Identify which cell holds the provided text, then report its (X, Y) central coordinate. 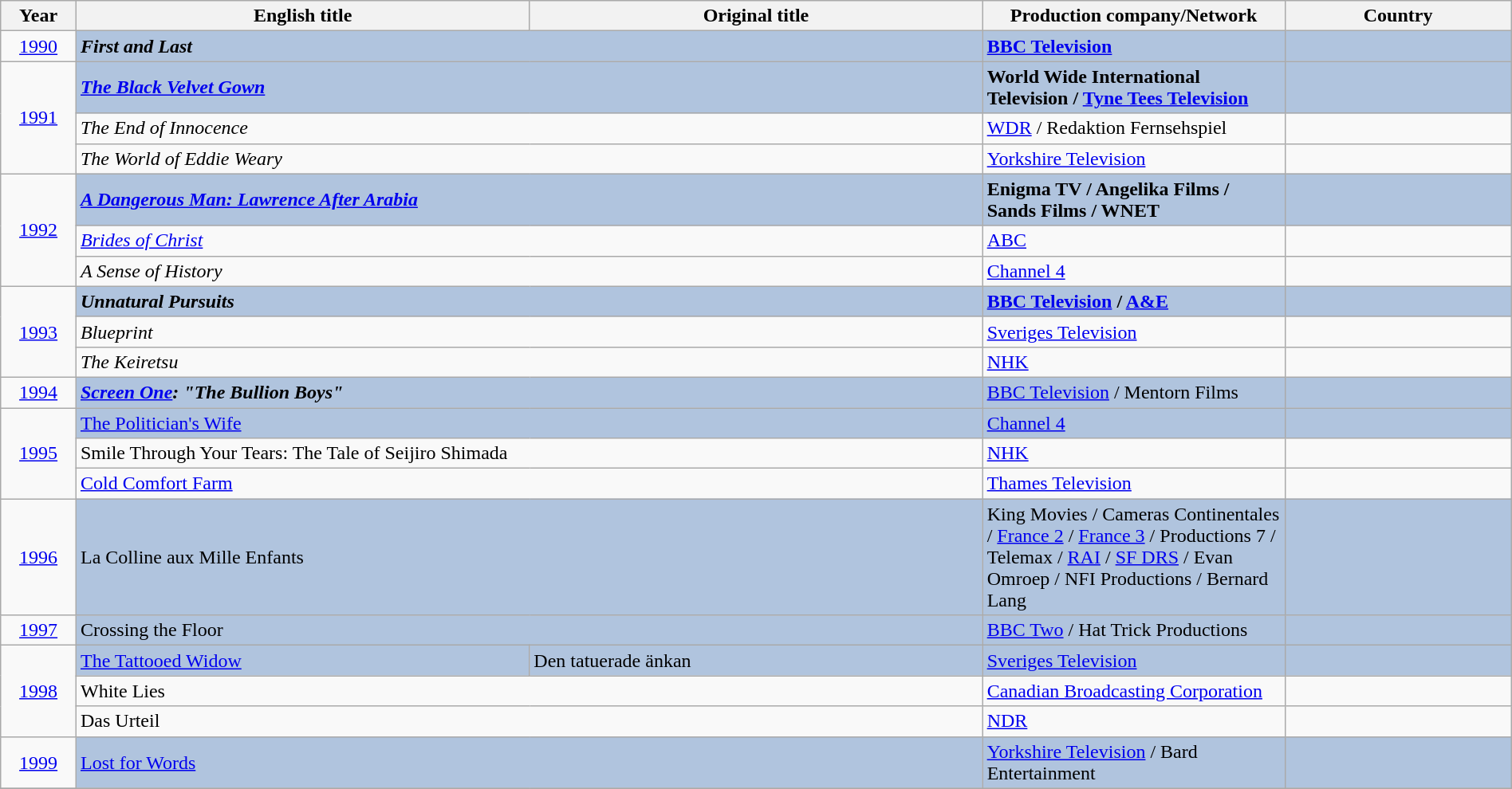
A Sense of History (530, 271)
Original title (756, 16)
The Tattooed Widow (302, 661)
1993 (38, 332)
1992 (38, 230)
1990 (38, 46)
Brides of Christ (530, 241)
World Wide International Television / Tyne Tees Television (1134, 88)
Canadian Broadcasting Corporation (1134, 691)
1991 (38, 118)
Thames Television (1134, 484)
The Keiretsu (530, 362)
Smile Through Your Tears: The Tale of Seijiro Shimada (530, 453)
Screen One: "The Bullion Boys" (530, 392)
ABC (1134, 241)
1998 (38, 691)
The World of Eddie Weary (530, 159)
Yorkshire Television / Bard Entertainment (1134, 762)
The End of Innocence (530, 128)
The Politician's Wife (530, 423)
Enigma TV / Angelika Films / Sands Films / WNET (1134, 199)
BBC Television / A&E (1134, 301)
First and Last (530, 46)
The Black Velvet Gown (530, 88)
King Movies / Cameras Continentales / France 2 / France 3 / Productions 7 / Telemax / RAI / SF DRS / Evan Omroep / NFI Productions / Bernard Lang (1134, 557)
1997 (38, 630)
WDR / Redaktion Fernsehspiel (1134, 128)
White Lies (530, 691)
English title (302, 16)
Unnatural Pursuits (530, 301)
1999 (38, 762)
La Colline aux Mille Enfants (530, 557)
1996 (38, 557)
1994 (38, 392)
1995 (38, 453)
Year (38, 16)
Production company/Network (1134, 16)
BBC Television (1134, 46)
Cold Comfort Farm (530, 484)
BBC Television / Mentorn Films (1134, 392)
BBC Two / Hat Trick Productions (1134, 630)
Yorkshire Television (1134, 159)
Blueprint (530, 332)
A Dangerous Man: Lawrence After Arabia (530, 199)
Das Urteil (530, 721)
Crossing the Floor (530, 630)
Lost for Words (530, 762)
Den tatuerade änkan (756, 661)
NDR (1134, 721)
Country (1398, 16)
